Pinpoint the cell where the given text exists, returning its (x, y) midpoint coordinate. 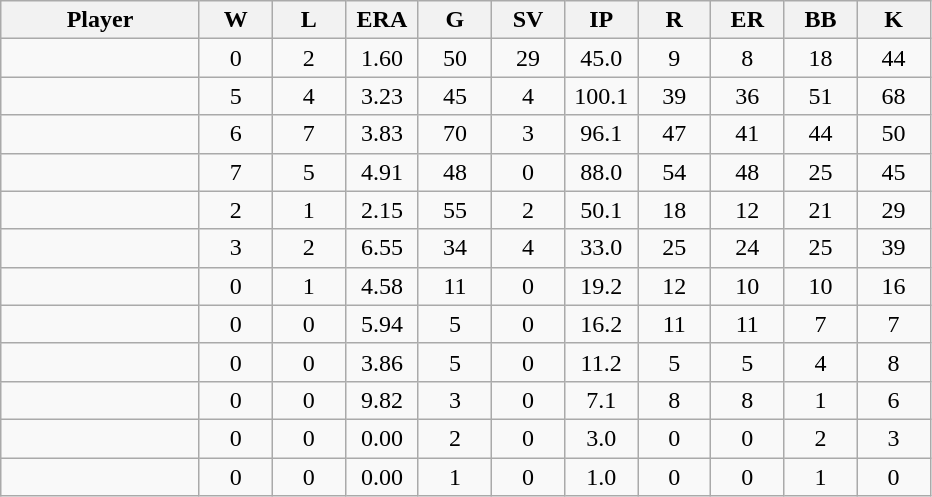
SV (528, 20)
2.15 (382, 210)
55 (454, 210)
4.58 (382, 286)
ERA (382, 20)
33.0 (602, 248)
54 (674, 172)
45.0 (602, 58)
3.86 (382, 362)
41 (748, 134)
6.55 (382, 248)
3.83 (382, 134)
7.1 (602, 400)
Player (100, 20)
16 (894, 286)
88.0 (602, 172)
21 (820, 210)
5.94 (382, 324)
K (894, 20)
IP (602, 20)
9.82 (382, 400)
W (236, 20)
51 (820, 96)
96.1 (602, 134)
36 (748, 96)
3.23 (382, 96)
34 (454, 248)
R (674, 20)
1.0 (602, 477)
19.2 (602, 286)
47 (674, 134)
3.0 (602, 438)
16.2 (602, 324)
L (308, 20)
ER (748, 20)
68 (894, 96)
1.60 (382, 58)
50.1 (602, 210)
BB (820, 20)
9 (674, 58)
4.91 (382, 172)
G (454, 20)
100.1 (602, 96)
70 (454, 134)
24 (748, 248)
11.2 (602, 362)
